Provide the [X, Y] coordinate of the cell's center where the given text is located.  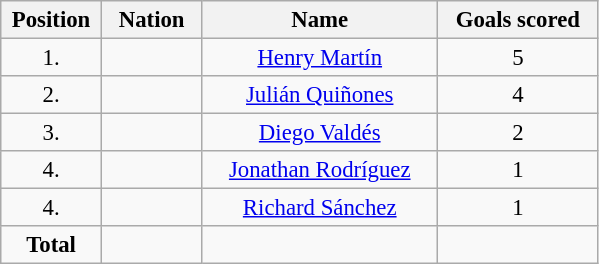
5 [518, 58]
Julián Quiñones [320, 95]
Name [320, 20]
Total [52, 245]
Position [52, 20]
1. [52, 58]
Nation [152, 20]
Jonathan Rodríguez [320, 170]
2. [52, 95]
Goals scored [518, 20]
Diego Valdés [320, 133]
Richard Sánchez [320, 208]
3. [52, 133]
2 [518, 133]
4 [518, 95]
Henry Martín [320, 58]
